Pinpoint the cell where the given text exists, returning its [X, Y] midpoint coordinate. 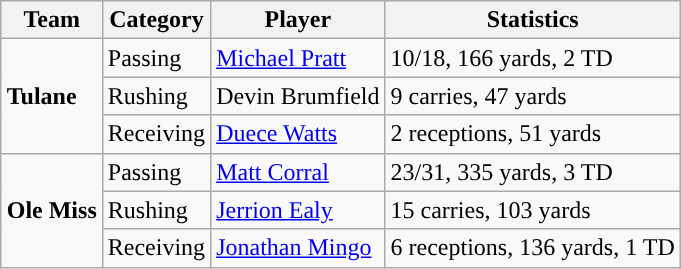
Matt Corral [298, 172]
Player [298, 20]
15 carries, 103 yards [532, 210]
Devin Brumfield [298, 96]
Category [156, 20]
Tulane [52, 96]
Ole Miss [52, 210]
Team [52, 20]
2 receptions, 51 yards [532, 134]
23/31, 335 yards, 3 TD [532, 172]
Jerrion Ealy [298, 210]
6 receptions, 136 yards, 1 TD [532, 248]
Jonathan Mingo [298, 248]
10/18, 166 yards, 2 TD [532, 58]
9 carries, 47 yards [532, 96]
Statistics [532, 20]
Duece Watts [298, 134]
Michael Pratt [298, 58]
